Output the [x, y] coordinate of the center of the cell containing the given text.  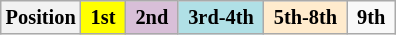
1st [104, 17]
5th-8th [306, 17]
9th [371, 17]
3rd-4th [221, 17]
Position [41, 17]
2nd [152, 17]
